Find where the given text appears and provide that cell's center as [X, Y] coordinate. 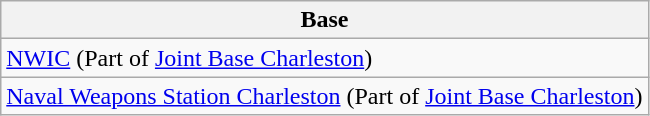
Base [324, 20]
Naval Weapons Station Charleston (Part of Joint Base Charleston) [324, 96]
NWIC (Part of Joint Base Charleston) [324, 58]
